Search for the cell housing the specified text and yield its (X, Y) center coordinate. 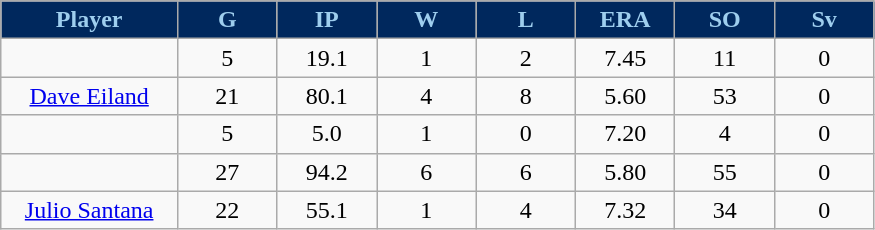
5.60 (624, 96)
53 (724, 96)
Dave Eiland (90, 96)
22 (228, 210)
8 (526, 96)
55.1 (326, 210)
IP (326, 20)
Julio Santana (90, 210)
5.80 (624, 172)
5.0 (326, 134)
7.32 (624, 210)
W (426, 20)
21 (228, 96)
11 (724, 58)
80.1 (326, 96)
Player (90, 20)
27 (228, 172)
Sv (824, 20)
G (228, 20)
55 (724, 172)
34 (724, 210)
7.20 (624, 134)
L (526, 20)
SO (724, 20)
ERA (624, 20)
19.1 (326, 58)
2 (526, 58)
7.45 (624, 58)
94.2 (326, 172)
